Scan for the cell matching the given text and deliver its [X, Y] coordinate at center. 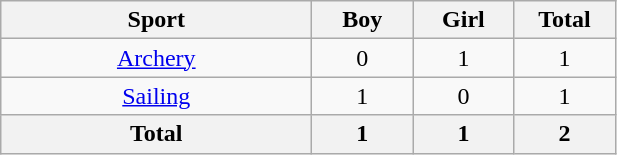
2 [564, 134]
Sailing [156, 96]
Archery [156, 58]
Boy [362, 20]
Sport [156, 20]
Girl [464, 20]
